Output the (X, Y) coordinate of the center of the cell containing the given text.  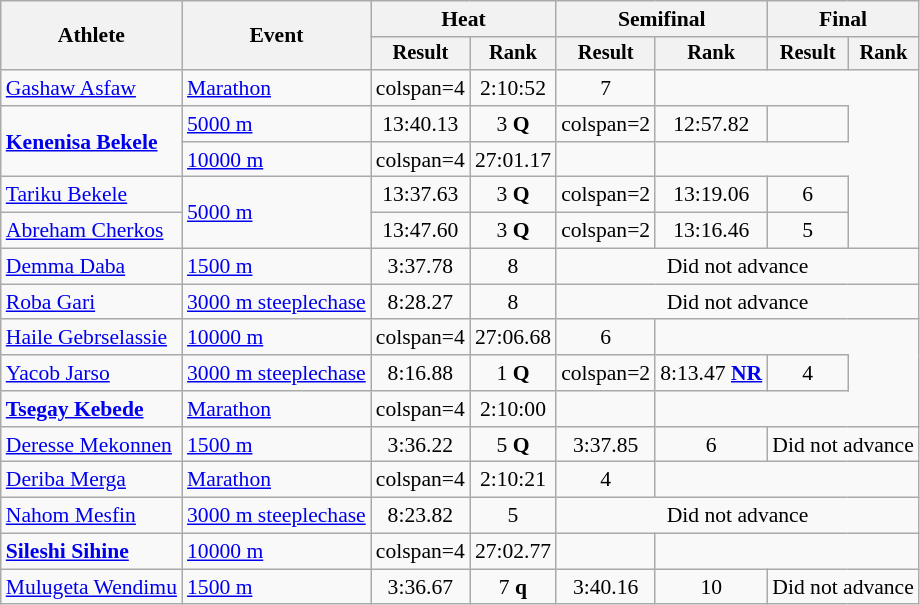
Haile Gebrselassie (92, 338)
13:16.46 (711, 231)
27:01.17 (513, 160)
8:23.82 (420, 516)
2:10:00 (513, 409)
Deriba Merga (92, 480)
7 q (513, 587)
Heat (464, 19)
1 Q (513, 373)
3:40.16 (606, 587)
Athlete (92, 36)
3:37.85 (606, 445)
13:47.60 (420, 231)
13:40.13 (420, 124)
Yacob Jarso (92, 373)
8:16.88 (420, 373)
3:36.22 (420, 445)
Demma Daba (92, 267)
12:57.82 (711, 124)
8:28.27 (420, 302)
Final (843, 19)
13:37.63 (420, 195)
3:36.67 (420, 587)
Tariku Bekele (92, 195)
10 (711, 587)
5 Q (513, 445)
Tsegay Kebede (92, 409)
Kenenisa Bekele (92, 142)
Nahom Mesfin (92, 516)
2:10:21 (513, 480)
3:37.78 (420, 267)
8:13.47 NR (711, 373)
2:10:52 (513, 88)
Deresse Mekonnen (92, 445)
Abreham Cherkos (92, 231)
Gashaw Asfaw (92, 88)
Event (276, 36)
Sileshi Sihine (92, 552)
7 (606, 88)
Semifinal (662, 19)
Roba Gari (92, 302)
27:06.68 (513, 338)
Mulugeta Wendimu (92, 587)
27:02.77 (513, 552)
13:19.06 (711, 195)
